From the cell containing the given text, extract its center point as [X, Y] coordinate. 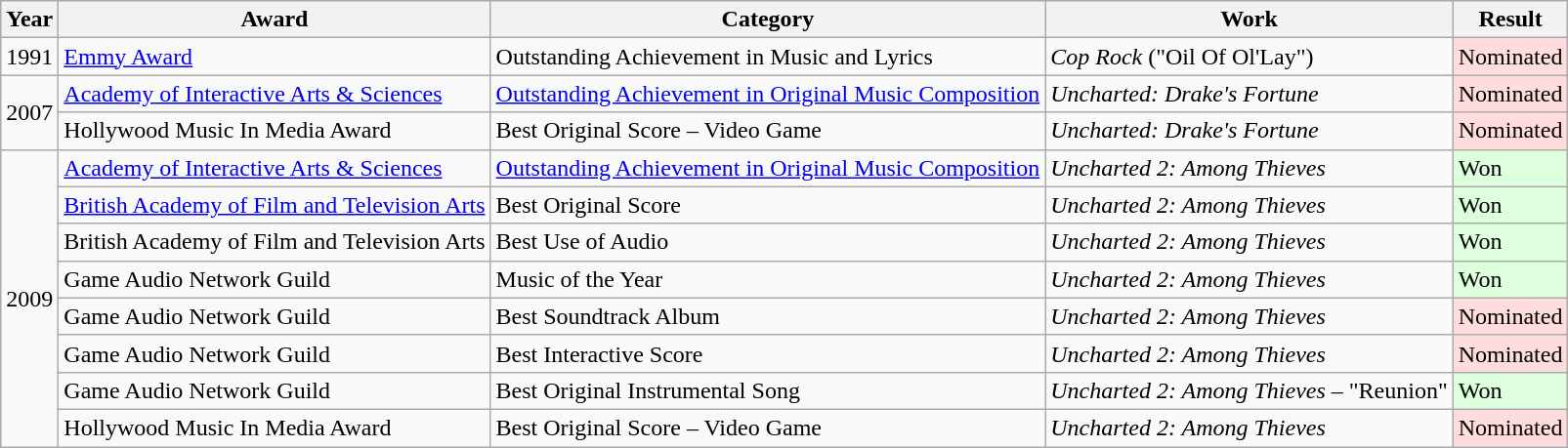
Best Soundtrack Album [768, 316]
Best Original Score [768, 205]
Result [1510, 20]
Work [1249, 20]
Emmy Award [275, 57]
1991 [29, 57]
Award [275, 20]
Cop Rock ("Oil Of Ol'Lay") [1249, 57]
Year [29, 20]
Best Interactive Score [768, 353]
Music of the Year [768, 279]
Uncharted 2: Among Thieves – "Reunion" [1249, 390]
2007 [29, 112]
Category [768, 20]
Outstanding Achievement in Music and Lyrics [768, 57]
2009 [29, 298]
Best Original Instrumental Song [768, 390]
Best Use of Audio [768, 242]
